Capture the cell that displays the provided text and extract its (X, Y) central coordinate. 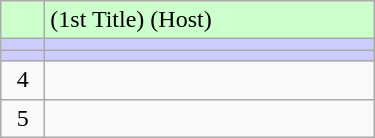
5 (23, 118)
(1st Title) (Host) (210, 20)
4 (23, 80)
